Locate the cell with the specified text and output its (X, Y) center coordinate. 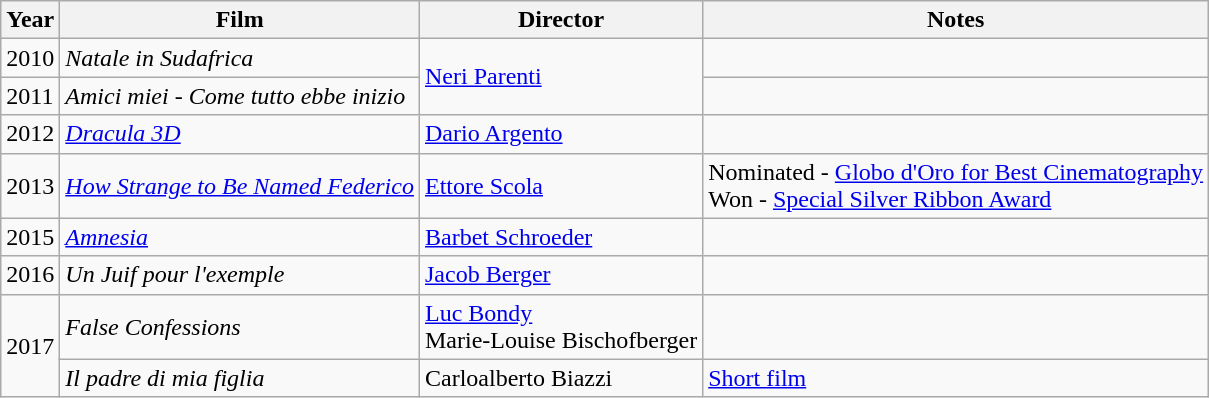
Dracula 3D (240, 134)
Notes (956, 20)
Amnesia (240, 237)
Nominated - Globo d'Oro for Best CinematographyWon - Special Silver Ribbon Award (956, 186)
2017 (30, 346)
Natale in Sudafrica (240, 58)
2016 (30, 275)
Jacob Berger (560, 275)
Dario Argento (560, 134)
Ettore Scola (560, 186)
False Confessions (240, 326)
2010 (30, 58)
2013 (30, 186)
Short film (956, 378)
2015 (30, 237)
Barbet Schroeder (560, 237)
Director (560, 20)
Neri Parenti (560, 77)
Year (30, 20)
Il padre di mia figlia (240, 378)
Un Juif pour l'exemple (240, 275)
Luc BondyMarie-Louise Bischofberger (560, 326)
Amici miei - Come tutto ebbe inizio (240, 96)
2012 (30, 134)
Film (240, 20)
Carloalberto Biazzi (560, 378)
2011 (30, 96)
How Strange to Be Named Federico (240, 186)
